Identify which cell holds the provided text, then report its [X, Y] central coordinate. 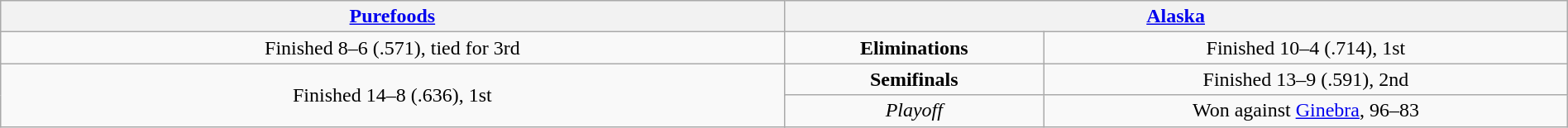
Finished 10–4 (.714), 1st [1307, 48]
Playoff [915, 111]
Finished 14–8 (.636), 1st [392, 95]
Finished 8–6 (.571), tied for 3rd [392, 48]
Semifinals [915, 79]
Purefoods [392, 17]
Eliminations [915, 48]
Won against Ginebra, 96–83 [1307, 111]
Alaska [1176, 17]
Finished 13–9 (.591), 2nd [1307, 79]
